Scan for the cell matching the given text and deliver its (X, Y) coordinate at center. 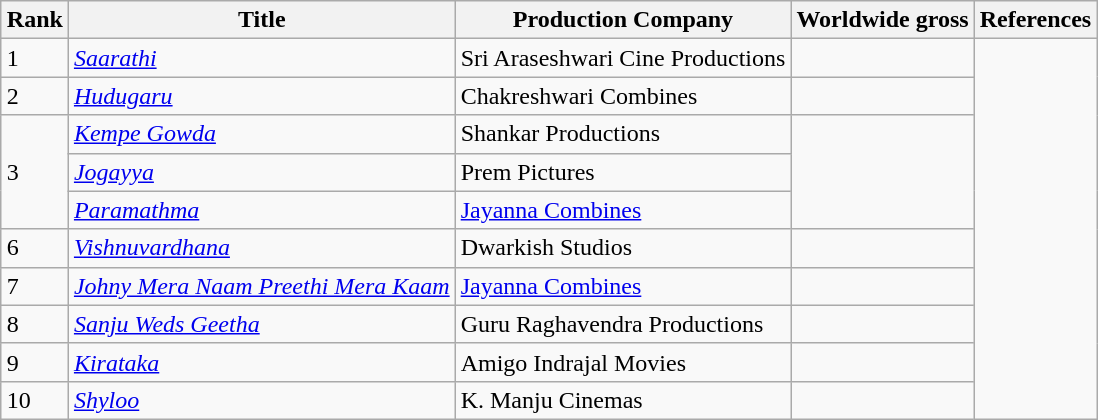
9 (34, 362)
Saarathi (262, 58)
Title (262, 20)
2 (34, 96)
Production Company (623, 20)
Prem Pictures (623, 172)
Dwarkish Studios (623, 248)
1 (34, 58)
Rank (34, 20)
Johny Mera Naam Preethi Mera Kaam (262, 286)
Guru Raghavendra Productions (623, 324)
10 (34, 400)
Kempe Gowda (262, 134)
Vishnuvardhana (262, 248)
6 (34, 248)
K. Manju Cinemas (623, 400)
Paramathma (262, 210)
Amigo Indrajal Movies (623, 362)
Sri Araseshwari Cine Productions (623, 58)
Shyloo (262, 400)
Worldwide gross (882, 20)
References (1036, 20)
Hudugaru (262, 96)
7 (34, 286)
Shankar Productions (623, 134)
Chakreshwari Combines (623, 96)
3 (34, 172)
Kirataka (262, 362)
Jogayya (262, 172)
Sanju Weds Geetha (262, 324)
8 (34, 324)
